From the cell containing the given text, extract its center point as [x, y] coordinate. 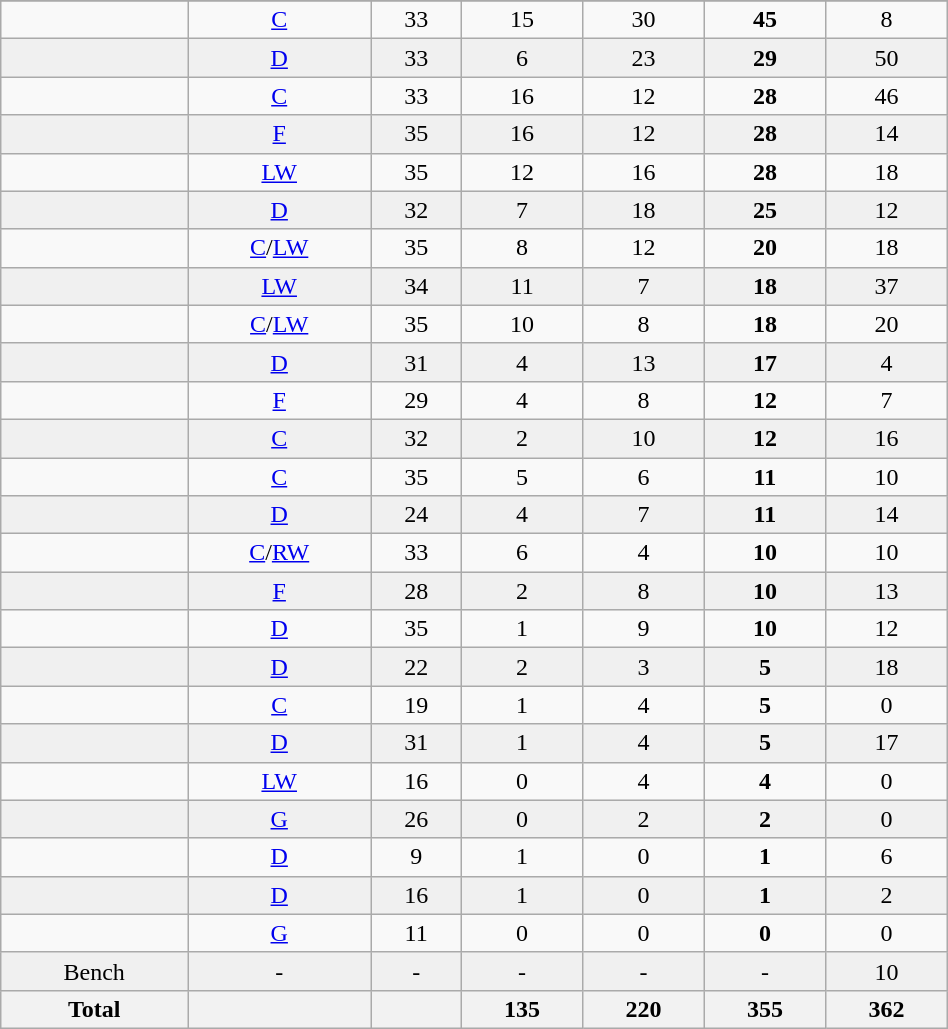
220 [644, 1009]
46 [887, 96]
26 [416, 819]
22 [416, 667]
23 [644, 58]
Bench [94, 971]
24 [416, 515]
135 [522, 1009]
45 [764, 20]
30 [644, 20]
25 [764, 210]
50 [887, 58]
19 [416, 705]
355 [764, 1009]
3 [644, 667]
362 [887, 1009]
37 [887, 286]
C/RW [280, 553]
Total [94, 1009]
34 [416, 286]
15 [522, 20]
